Search for the cell housing the specified text and yield its [x, y] center coordinate. 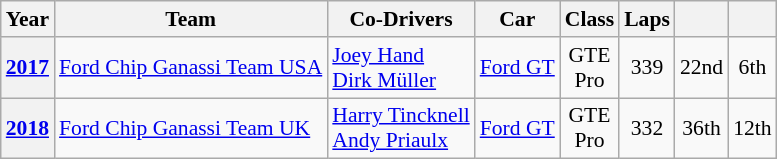
Co-Drivers [400, 19]
Ford Chip Ganassi Team USA [190, 68]
339 [647, 68]
Team [190, 19]
2017 [28, 68]
Joey Hand Dirk Müller [400, 68]
332 [647, 128]
22nd [702, 68]
Car [518, 19]
Ford Chip Ganassi Team UK [190, 128]
12th [752, 128]
Class [590, 19]
Harry Tincknell Andy Priaulx [400, 128]
36th [702, 128]
Year [28, 19]
6th [752, 68]
2018 [28, 128]
Laps [647, 19]
